Search for the cell housing the specified text and yield its [X, Y] center coordinate. 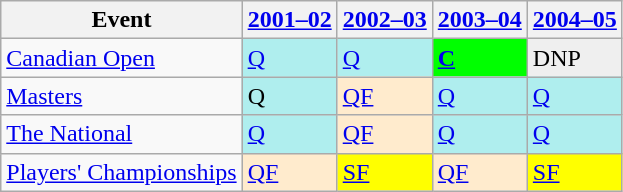
2003–04 [480, 20]
2001–02 [290, 20]
Event [122, 20]
The National [122, 134]
Masters [122, 96]
C [480, 58]
Canadian Open [122, 58]
2002–03 [384, 20]
2004–05 [574, 20]
DNP [574, 58]
Players' Championships [122, 172]
